Determine the [x, y] coordinate at the center of the cell enclosing the given text.  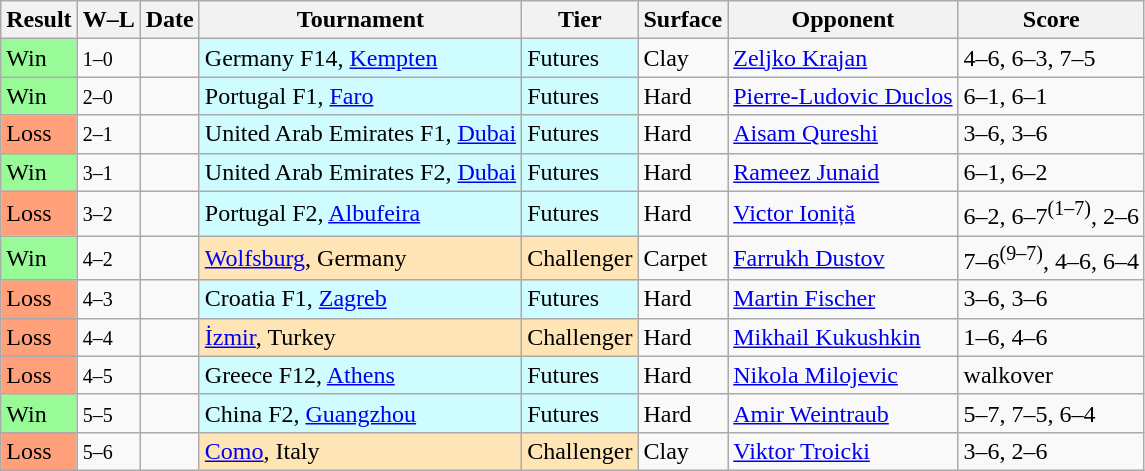
2–0 [108, 96]
Martin Fischer [843, 299]
Greece F12, Athens [360, 375]
Portugal F1, Faro [360, 96]
W–L [108, 20]
Viktor Troicki [843, 451]
China F2, Guangzhou [360, 413]
Amir Weintraub [843, 413]
Como, Italy [360, 451]
Germany F14, Kempten [360, 58]
7–6(9–7), 4–6, 6–4 [1051, 258]
4–4 [108, 337]
3–1 [108, 172]
Farrukh Dustov [843, 258]
Croatia F1, Zagreb [360, 299]
4–5 [108, 375]
İzmir, Turkey [360, 337]
Zeljko Krajan [843, 58]
Score [1051, 20]
Wolfsburg, Germany [360, 258]
Opponent [843, 20]
walkover [1051, 375]
Result [39, 20]
United Arab Emirates F1, Dubai [360, 134]
Tier [580, 20]
Portugal F2, Albufeira [360, 214]
5–6 [108, 451]
6–1, 6–1 [1051, 96]
4–3 [108, 299]
Pierre-Ludovic Duclos [843, 96]
1–6, 4–6 [1051, 337]
Tournament [360, 20]
2–1 [108, 134]
4–2 [108, 258]
Date [170, 20]
3–2 [108, 214]
4–6, 6–3, 7–5 [1051, 58]
Mikhail Kukushkin [843, 337]
Rameez Junaid [843, 172]
3–6, 2–6 [1051, 451]
5–7, 7–5, 6–4 [1051, 413]
Aisam Qureshi [843, 134]
6–2, 6–7(1–7), 2–6 [1051, 214]
5–5 [108, 413]
Surface [683, 20]
1–0 [108, 58]
United Arab Emirates F2, Dubai [360, 172]
Nikola Milojevic [843, 375]
Carpet [683, 258]
6–1, 6–2 [1051, 172]
Victor Ioniță [843, 214]
